Extract the [x, y] coordinate from the center of the cell holding the provided text.  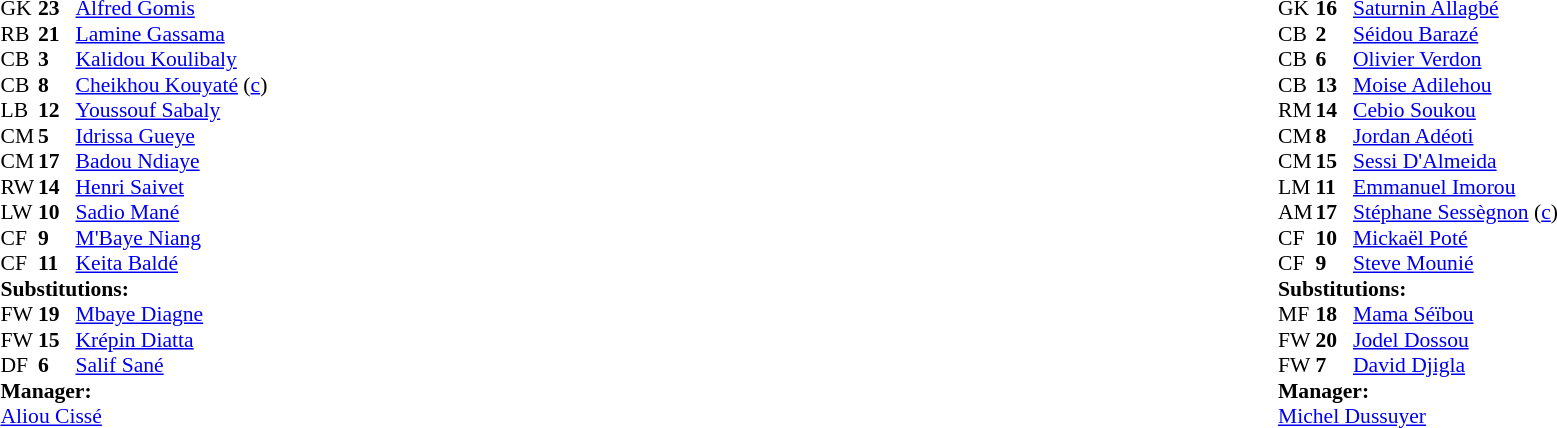
Kalidou Koulibaly [172, 59]
2 [1334, 34]
Lamine Gassama [172, 34]
Cheikhou Kouyaté (c) [172, 85]
Henri Saivet [172, 187]
20 [1334, 340]
12 [57, 111]
Substitutions: [134, 289]
21 [57, 34]
Mbaye Diagne [172, 315]
Manager: [134, 391]
Sadio Mané [172, 213]
Youssouf Sabaly [172, 111]
AM [1297, 213]
7 [1334, 365]
Keita Baldé [172, 263]
19 [57, 315]
RW [19, 187]
LM [1297, 187]
RM [1297, 111]
LW [19, 213]
5 [57, 136]
Salif Sané [172, 365]
Badou Ndiaye [172, 161]
LB [19, 111]
18 [1334, 315]
M'Baye Niang [172, 238]
Idrissa Gueye [172, 136]
DF [19, 365]
RB [19, 34]
3 [57, 59]
MF [1297, 315]
Krépin Diatta [172, 340]
13 [1334, 85]
